Find where the given text appears and provide that cell's center as [X, Y] coordinate. 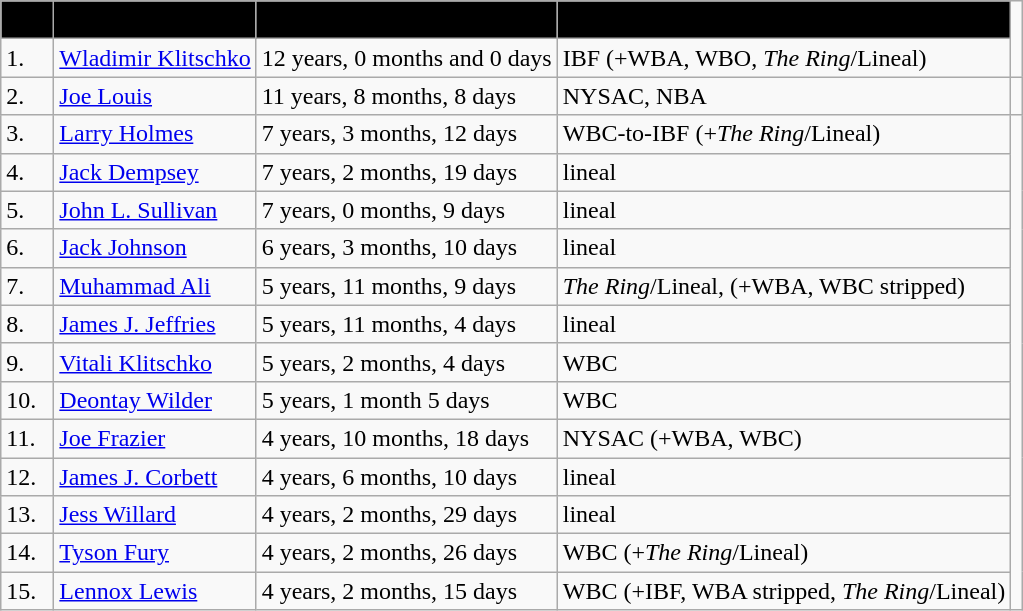
11. [28, 438]
5 years, 11 months, 4 days [406, 324]
7 years, 2 months, 19 days [406, 172]
Jack Dempsey [155, 172]
The Ring/Lineal, (+WBA, WBC stripped) [784, 286]
4. [28, 172]
4 years, 2 months, 26 days [406, 553]
7 years, 0 months, 9 days [406, 210]
1. [28, 58]
Title Reign [406, 20]
6 years, 3 months, 10 days [406, 248]
Joe Frazier [155, 438]
Jack Johnson [155, 248]
10. [28, 400]
5. [28, 210]
Joe Louis [155, 96]
5 years, 11 months, 9 days [406, 286]
WBC (+IBF, WBA stripped, The Ring/Lineal) [784, 591]
5 years, 1 month 5 days [406, 400]
2. [28, 96]
WBC-to-IBF (+The Ring/Lineal) [784, 134]
Title recognition [784, 20]
Deontay Wilder [155, 400]
NYSAC, NBA [784, 96]
3. [28, 134]
Lennox Lewis [155, 591]
13. [28, 515]
Larry Holmes [155, 134]
Jess Willard [155, 515]
11 years, 8 months, 8 days [406, 96]
James J. Corbett [155, 477]
4 years, 2 months, 29 days [406, 515]
14. [28, 553]
7 years, 3 months, 12 days [406, 134]
John L. Sullivan [155, 210]
8. [28, 324]
4 years, 10 months, 18 days [406, 438]
Tyson Fury [155, 553]
Vitali Klitschko [155, 362]
5 years, 2 months, 4 days [406, 362]
7. [28, 286]
James J. Jeffries [155, 324]
4 years, 6 months, 10 days [406, 477]
Muhammad Ali [155, 286]
15. [28, 591]
Name [155, 20]
12 years, 0 months and 0 days [406, 58]
IBF (+WBA, WBO, The Ring/Lineal) [784, 58]
Wladimir Klitschko [155, 58]
NYSAC (+WBA, WBC) [784, 438]
12. [28, 477]
6. [28, 248]
4 years, 2 months, 15 days [406, 591]
9. [28, 362]
Pos. [28, 20]
WBC (+The Ring/Lineal) [784, 553]
